Detect which cell encompasses the target text, then output its [X, Y] center coordinate. 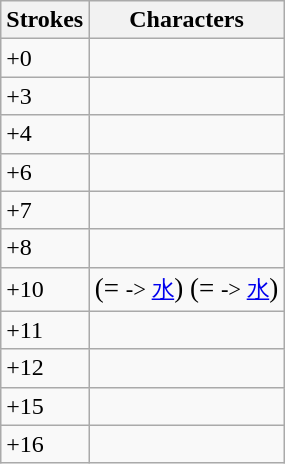
+16 [45, 444]
+7 [45, 210]
+12 [45, 368]
+10 [45, 289]
+8 [45, 248]
+11 [45, 330]
Characters [187, 20]
+0 [45, 58]
+4 [45, 134]
+3 [45, 96]
+15 [45, 406]
+6 [45, 172]
(= -> 水) (= -> 水) [187, 289]
Strokes [45, 20]
